Determine the (X, Y) coordinate at the center of the cell enclosing the given text.  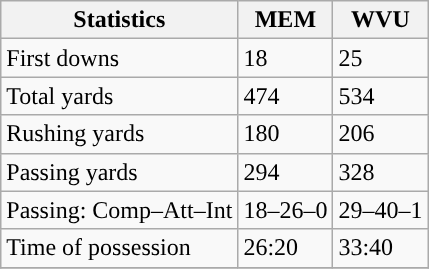
Time of possession (120, 248)
MEM (286, 20)
29–40–1 (380, 210)
Rushing yards (120, 134)
25 (380, 58)
294 (286, 172)
18–26–0 (286, 210)
First downs (120, 58)
18 (286, 58)
206 (380, 134)
Passing yards (120, 172)
Passing: Comp–Att–Int (120, 210)
328 (380, 172)
180 (286, 134)
Statistics (120, 20)
33:40 (380, 248)
474 (286, 96)
534 (380, 96)
Total yards (120, 96)
WVU (380, 20)
26:20 (286, 248)
